Determine the [x, y] coordinate at the center of the cell enclosing the given text.  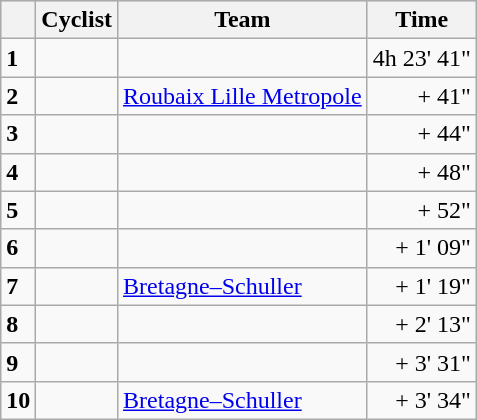
+ 41" [422, 96]
10 [18, 400]
5 [18, 210]
8 [18, 324]
Time [422, 20]
9 [18, 362]
4h 23' 41" [422, 58]
+ 1' 09" [422, 248]
Roubaix Lille Metropole [243, 96]
+ 2' 13" [422, 324]
4 [18, 172]
7 [18, 286]
+ 1' 19" [422, 286]
+ 3' 34" [422, 400]
3 [18, 134]
2 [18, 96]
1 [18, 58]
+ 44" [422, 134]
+ 52" [422, 210]
+ 3' 31" [422, 362]
6 [18, 248]
Cyclist [77, 20]
+ 48" [422, 172]
Team [243, 20]
